Return the (x, y) coordinate for the center point of the cell that contains the specified text.  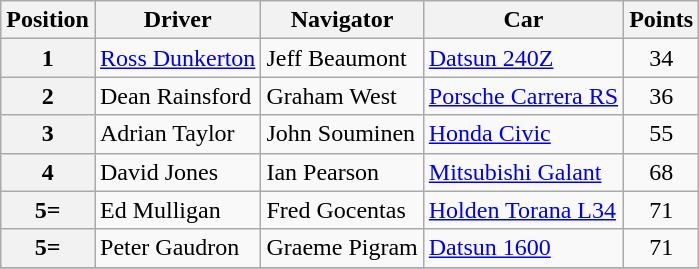
Position (48, 20)
Datsun 240Z (523, 58)
55 (662, 134)
David Jones (177, 172)
Peter Gaudron (177, 248)
4 (48, 172)
Graham West (342, 96)
36 (662, 96)
Navigator (342, 20)
2 (48, 96)
Points (662, 20)
Driver (177, 20)
68 (662, 172)
Fred Gocentas (342, 210)
Ross Dunkerton (177, 58)
Datsun 1600 (523, 248)
Car (523, 20)
Jeff Beaumont (342, 58)
Honda Civic (523, 134)
Dean Rainsford (177, 96)
Holden Torana L34 (523, 210)
3 (48, 134)
Ian Pearson (342, 172)
Ed Mulligan (177, 210)
Mitsubishi Galant (523, 172)
34 (662, 58)
1 (48, 58)
Adrian Taylor (177, 134)
Graeme Pigram (342, 248)
John Souminen (342, 134)
Porsche Carrera RS (523, 96)
